Capture the cell that displays the provided text and extract its (x, y) central coordinate. 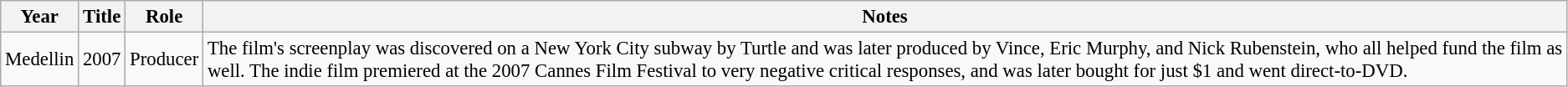
Title (102, 17)
Notes (885, 17)
Medellin (40, 60)
2007 (102, 60)
Role (164, 17)
Year (40, 17)
Producer (164, 60)
